Provide the (X, Y) coordinate of the cell's center where the given text is located.  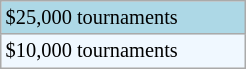
$10,000 tournaments (124, 51)
$25,000 tournaments (124, 17)
